Scan for the cell matching the given text and deliver its [x, y] coordinate at center. 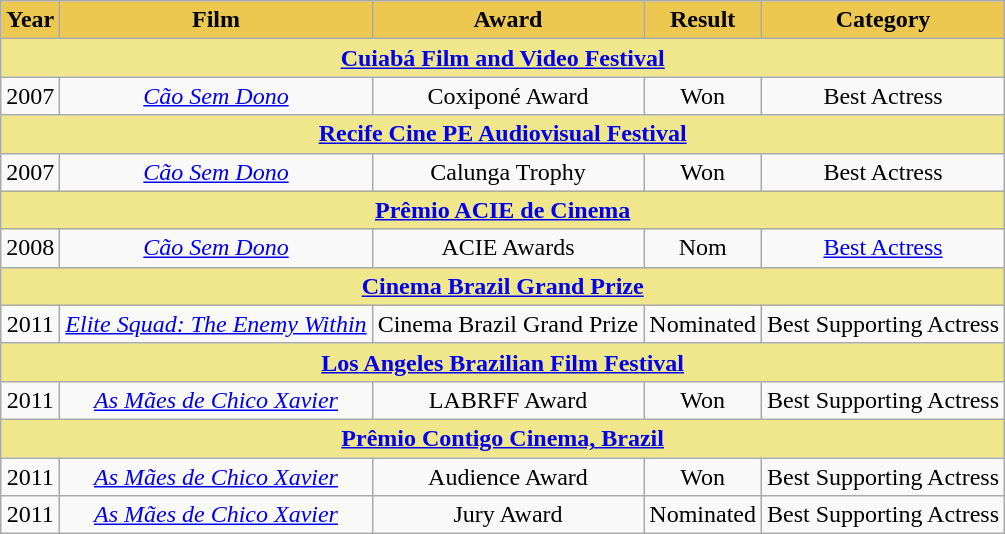
Prêmio ACIE de Cinema [503, 210]
Cuiabá Film and Video Festival [503, 58]
Nom [703, 248]
Recife Cine PE Audiovisual Festival [503, 134]
Result [703, 20]
Year [30, 20]
Audience Award [508, 477]
Film [216, 20]
Category [884, 20]
Elite Squad: The Enemy Within [216, 324]
LABRFF Award [508, 400]
Prêmio Contigo Cinema, Brazil [503, 438]
Award [508, 20]
Jury Award [508, 515]
Los Angeles Brazilian Film Festival [503, 362]
Coxiponé Award [508, 96]
Calunga Trophy [508, 172]
ACIE Awards [508, 248]
2008 [30, 248]
